From the cell containing the given text, extract its center point as [x, y] coordinate. 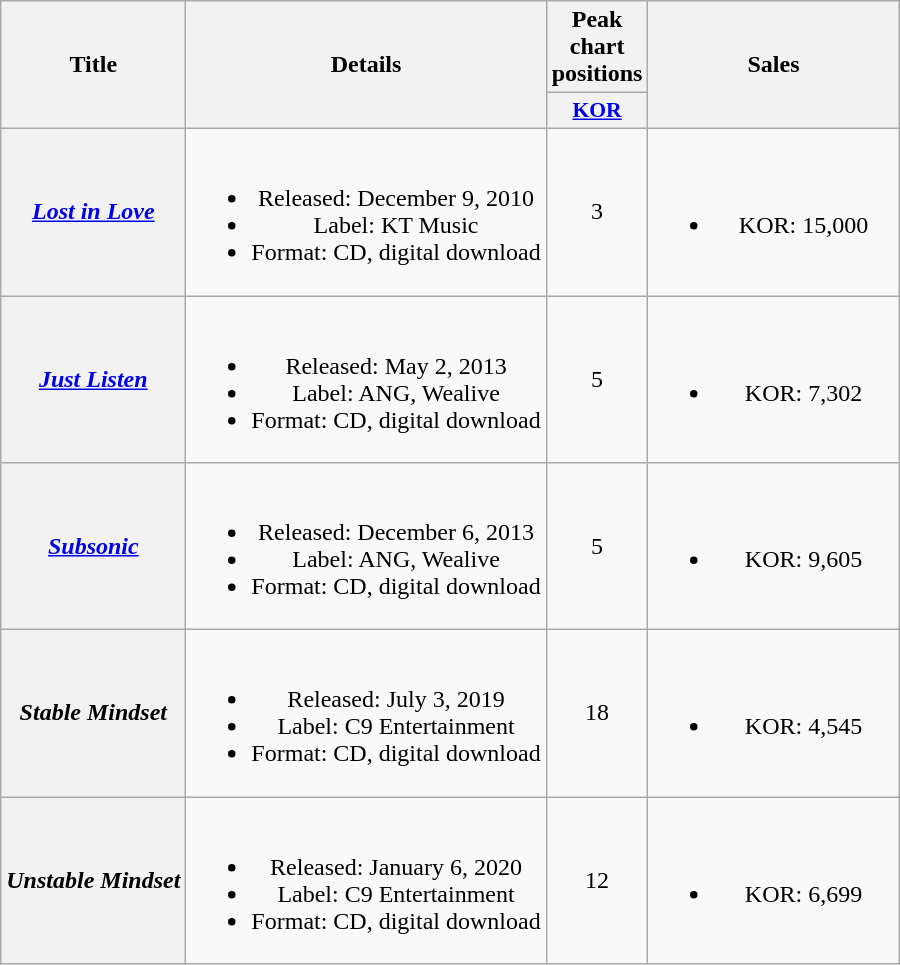
3 [597, 212]
KOR [597, 111]
Details [366, 65]
KOR: 7,302 [774, 380]
Sales [774, 65]
Released: December 9, 2010 Label: KT MusicFormat: CD, digital download [366, 212]
Title [94, 65]
KOR: 6,699 [774, 880]
Released: January 6, 2020 Label: C9 EntertainmentFormat: CD, digital download [366, 880]
Released: December 6, 2013 Label: ANG, WealiveFormat: CD, digital download [366, 546]
Subsonic [94, 546]
Unstable Mindset [94, 880]
Lost in Love [94, 212]
KOR: 15,000 [774, 212]
Peak chart positions [597, 47]
12 [597, 880]
Released: May 2, 2013 Label: ANG, WealiveFormat: CD, digital download [366, 380]
Just Listen [94, 380]
Stable Mindset [94, 714]
KOR: 4,545 [774, 714]
18 [597, 714]
KOR: 9,605 [774, 546]
Released: July 3, 2019 Label: C9 EntertainmentFormat: CD, digital download [366, 714]
